Output the (x, y) coordinate of the center of the cell containing the given text.  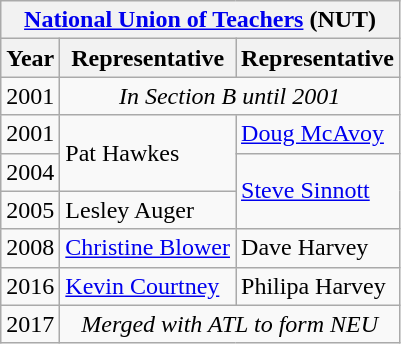
2004 (30, 172)
Christine Blower (148, 248)
Doug McAvoy (318, 134)
2017 (30, 324)
2008 (30, 248)
In Section B until 2001 (230, 96)
Lesley Auger (148, 210)
National Union of Teachers (NUT) (200, 20)
Kevin Courtney (148, 286)
2005 (30, 210)
Philipa Harvey (318, 286)
Pat Hawkes (148, 153)
Dave Harvey (318, 248)
Year (30, 58)
Steve Sinnott (318, 191)
2016 (30, 286)
Merged with ATL to form NEU (230, 324)
